From the cell containing the given text, extract its center point as [x, y] coordinate. 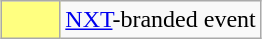
NXT-branded event [160, 20]
